Capture the cell that displays the provided text and extract its (x, y) central coordinate. 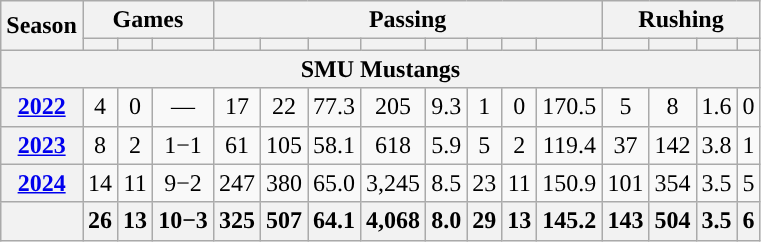
354 (672, 183)
8.5 (446, 183)
3,245 (394, 183)
37 (626, 145)
22 (284, 107)
SMU Mustangs (380, 69)
4 (100, 107)
101 (626, 183)
26 (100, 221)
17 (236, 107)
618 (394, 145)
14 (100, 183)
10−3 (184, 221)
61 (236, 145)
247 (236, 183)
119.4 (570, 145)
58.1 (334, 145)
5.9 (446, 145)
145.2 (570, 221)
170.5 (570, 107)
105 (284, 145)
23 (484, 183)
380 (284, 183)
Rushing (681, 20)
65.0 (334, 183)
1−1 (184, 145)
1.6 (716, 107)
504 (672, 221)
9.3 (446, 107)
29 (484, 221)
143 (626, 221)
2022 (42, 107)
325 (236, 221)
3.8 (716, 145)
2024 (42, 183)
150.9 (570, 183)
77.3 (334, 107)
142 (672, 145)
9−2 (184, 183)
507 (284, 221)
4,068 (394, 221)
— (184, 107)
Season (42, 26)
205 (394, 107)
Passing (407, 20)
6 (748, 221)
8.0 (446, 221)
64.1 (334, 221)
Games (148, 20)
2023 (42, 145)
